For the text-containing cell, return its midpoint in (x, y) coordinate format. 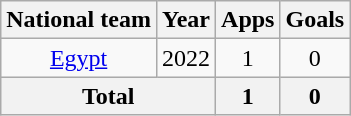
Apps (248, 20)
Total (108, 96)
National team (79, 20)
Egypt (79, 58)
2022 (186, 58)
Goals (315, 20)
Year (186, 20)
